Find where the given text appears and provide that cell's center as (X, Y) coordinate. 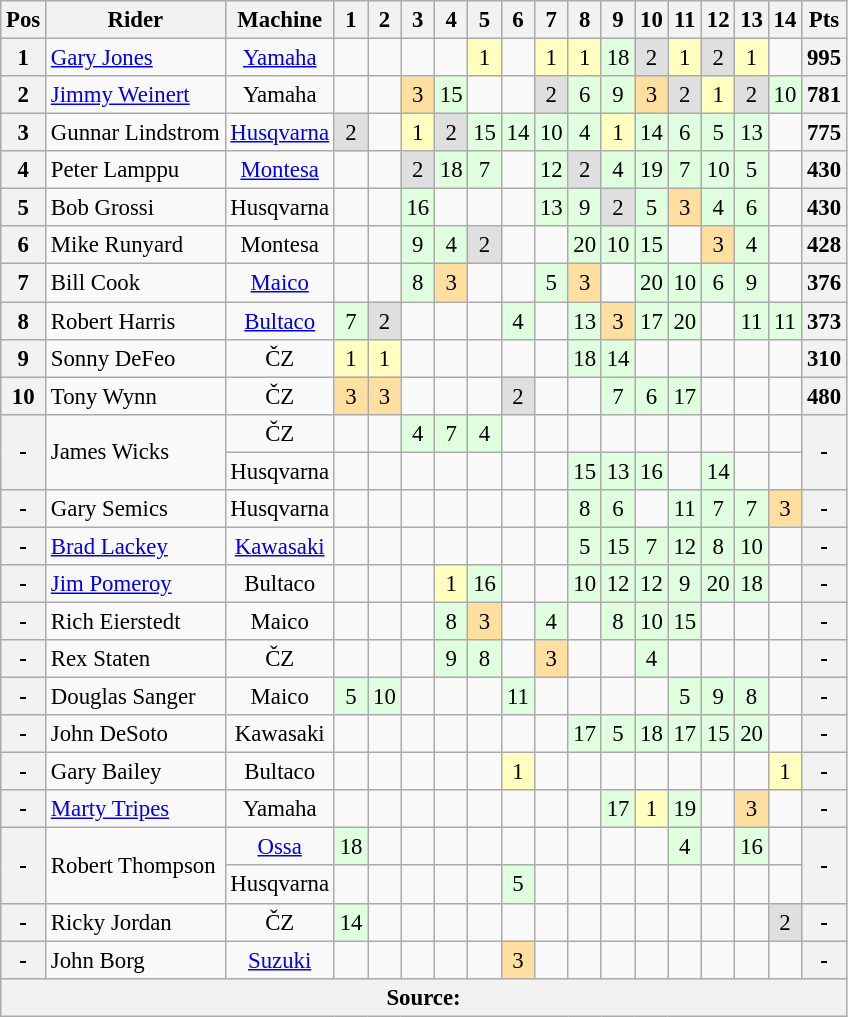
John DeSoto (136, 734)
Jim Pomeroy (136, 584)
Pos (24, 20)
Bill Cook (136, 283)
Rider (136, 20)
Bob Grossi (136, 208)
775 (824, 133)
Sonny DeFeo (136, 358)
Pts (824, 20)
Peter Lamppu (136, 170)
Brad Lackey (136, 546)
Gary Semics (136, 509)
Gary Bailey (136, 772)
Gunnar Lindstrom (136, 133)
310 (824, 358)
Rich Eierstedt (136, 621)
373 (824, 321)
Ossa (280, 847)
Source: (424, 997)
Gary Jones (136, 58)
Rex Staten (136, 659)
Suzuki (280, 960)
Robert Thompson (136, 866)
995 (824, 58)
Tony Wynn (136, 396)
James Wicks (136, 452)
Jimmy Weinert (136, 95)
Marty Tripes (136, 809)
Mike Runyard (136, 245)
Robert Harris (136, 321)
Ricky Jordan (136, 922)
Machine (280, 20)
Douglas Sanger (136, 697)
781 (824, 95)
480 (824, 396)
376 (824, 283)
428 (824, 245)
John Borg (136, 960)
